Provide the [x, y] coordinate of the cell's center where the given text is located.  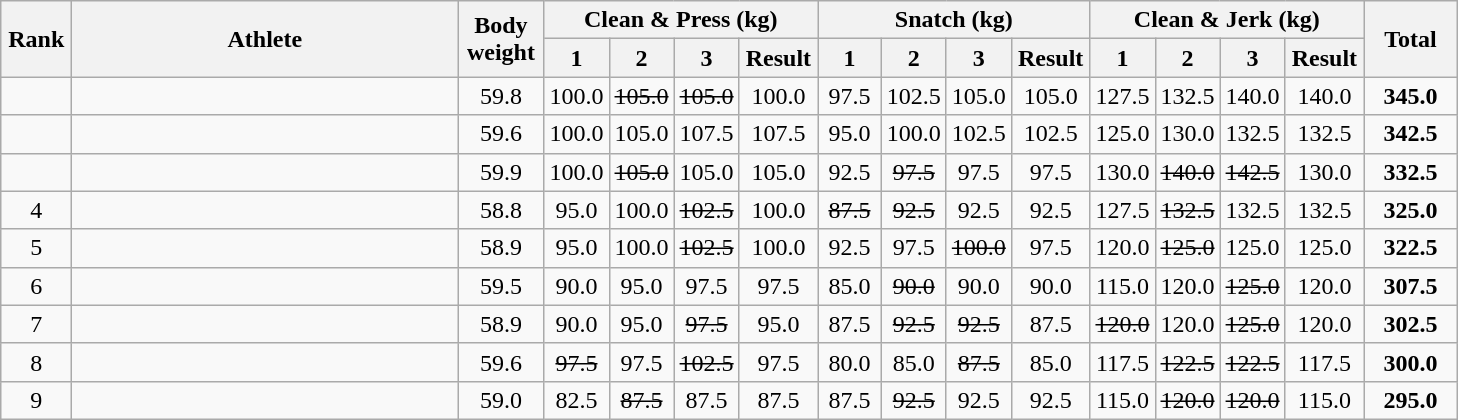
59.9 [501, 172]
300.0 [1411, 362]
345.0 [1411, 96]
302.5 [1411, 324]
Athlete [265, 39]
82.5 [576, 400]
5 [36, 248]
Rank [36, 39]
59.0 [501, 400]
Body weight [501, 39]
332.5 [1411, 172]
142.5 [1252, 172]
295.0 [1411, 400]
59.8 [501, 96]
325.0 [1411, 210]
80.0 [850, 362]
7 [36, 324]
59.5 [501, 286]
342.5 [1411, 134]
6 [36, 286]
Clean & Jerk (kg) [1227, 20]
4 [36, 210]
58.8 [501, 210]
Clean & Press (kg) [681, 20]
8 [36, 362]
Snatch (kg) [954, 20]
307.5 [1411, 286]
9 [36, 400]
322.5 [1411, 248]
Total [1411, 39]
